Identify which cell holds the provided text, then report its [X, Y] central coordinate. 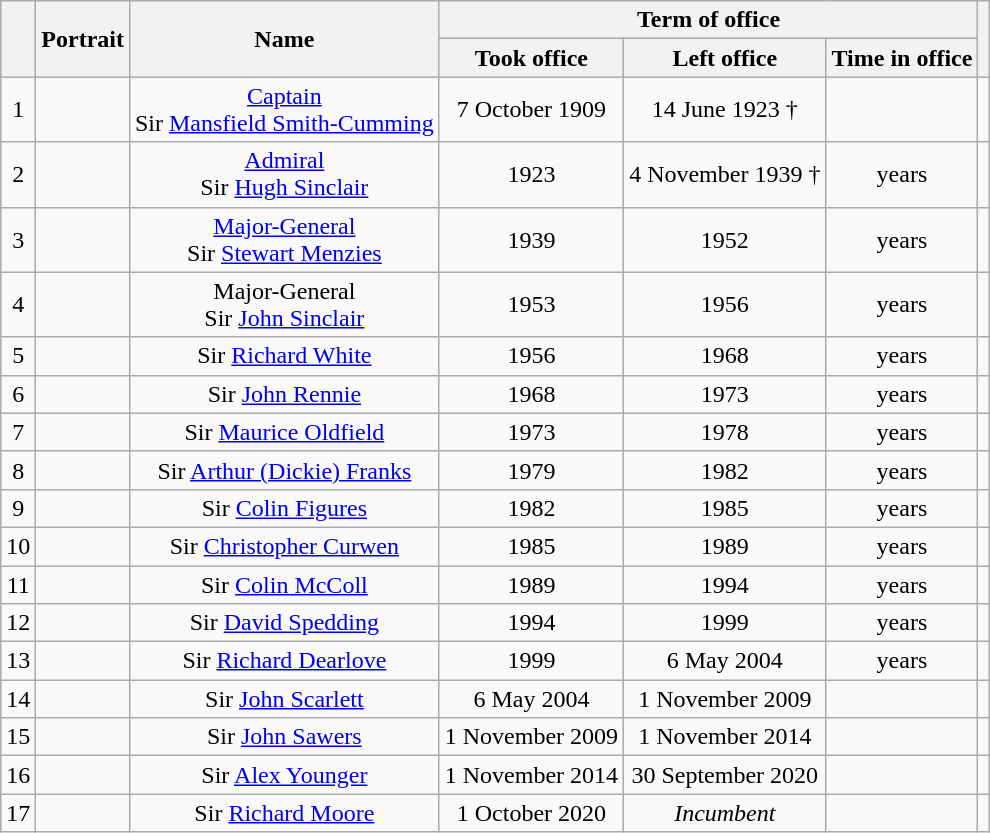
17 [18, 813]
1 October 2020 [531, 813]
6 [18, 394]
Sir John Scarlett [284, 699]
1978 [725, 432]
Major-GeneralSir John Sinclair [284, 304]
Sir Richard Moore [284, 813]
14 June 1923 † [725, 110]
13 [18, 661]
4 November 1939 † [725, 174]
30 September 2020 [725, 775]
1953 [531, 304]
2 [18, 174]
11 [18, 585]
Sir Maurice Oldfield [284, 432]
Sir Richard White [284, 356]
Time in office [902, 58]
1952 [725, 240]
CaptainSir Mansfield Smith-Cumming [284, 110]
10 [18, 546]
Sir Alex Younger [284, 775]
Portrait [83, 39]
Sir Richard Dearlove [284, 661]
Incumbent [725, 813]
1923 [531, 174]
Sir Colin McColl [284, 585]
Sir Christopher Curwen [284, 546]
Left office [725, 58]
7 [18, 432]
Sir David Spedding [284, 623]
3 [18, 240]
1939 [531, 240]
Took office [531, 58]
14 [18, 699]
Name [284, 39]
16 [18, 775]
5 [18, 356]
Major-GeneralSir Stewart Menzies [284, 240]
1979 [531, 470]
15 [18, 737]
Sir Arthur (Dickie) Franks [284, 470]
Term of office [708, 20]
7 October 1909 [531, 110]
1 [18, 110]
9 [18, 508]
4 [18, 304]
Sir John Rennie [284, 394]
Sir Colin Figures [284, 508]
12 [18, 623]
8 [18, 470]
Sir John Sawers [284, 737]
AdmiralSir Hugh Sinclair [284, 174]
